Extract the (X, Y) coordinate from the center of the cell holding the provided text.  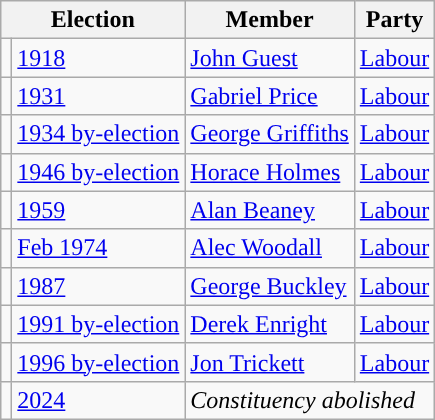
Jon Trickett (270, 362)
Derek Enright (270, 324)
1996 by-election (98, 362)
1934 by-election (98, 134)
Election (93, 20)
George Buckley (270, 286)
Horace Holmes (270, 172)
Member (270, 20)
John Guest (270, 58)
George Griffiths (270, 134)
1991 by-election (98, 324)
Feb 1974 (98, 248)
1918 (98, 58)
Alan Beaney (270, 210)
Alec Woodall (270, 248)
Party (394, 20)
1931 (98, 96)
Gabriel Price (270, 96)
Constituency abolished (310, 400)
1946 by-election (98, 172)
1987 (98, 286)
1959 (98, 210)
2024 (98, 400)
